For the text-containing cell, return its midpoint in (x, y) coordinate format. 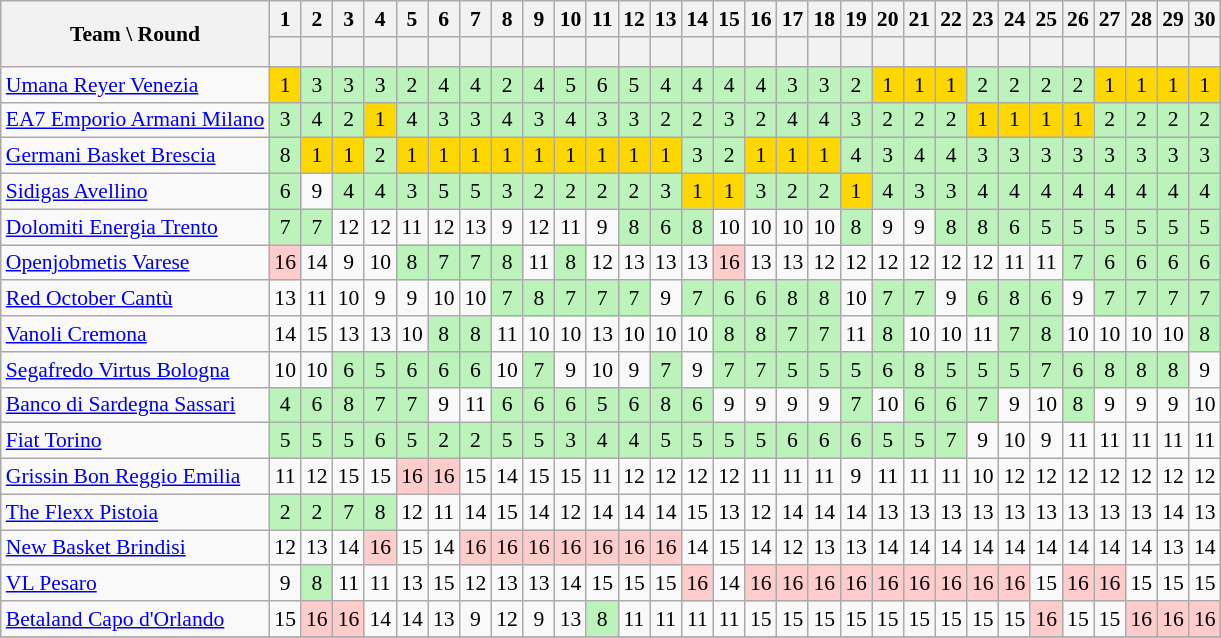
18 (824, 19)
Betaland Capo d'Orlando (136, 619)
Umana Reyer Venezia (136, 85)
Grissin Bon Reggio Emilia (136, 477)
19 (856, 19)
23 (983, 19)
New Basket Brindisi (136, 548)
EA7 Emporio Armani Milano (136, 120)
VL Pesaro (136, 584)
29 (1173, 19)
21 (919, 19)
Banco di Sardegna Sassari (136, 405)
26 (1078, 19)
Openjobmetis Varese (136, 263)
The Flexx Pistoia (136, 512)
Fiat Torino (136, 441)
Team \ Round (136, 34)
Sidigas Avellino (136, 192)
Vanoli Cremona (136, 334)
20 (888, 19)
24 (1015, 19)
30 (1205, 19)
17 (793, 19)
Germani Basket Brescia (136, 156)
Segafredo Virtus Bologna (136, 370)
Dolomiti Energia Trento (136, 227)
Red October Cantù (136, 299)
25 (1046, 19)
28 (1141, 19)
27 (1110, 19)
22 (951, 19)
